From the cell containing the given text, extract its center point as [x, y] coordinate. 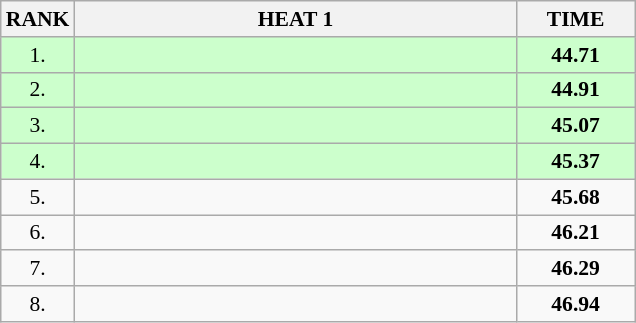
45.37 [576, 162]
7. [38, 269]
45.07 [576, 126]
46.29 [576, 269]
46.21 [576, 233]
4. [38, 162]
44.71 [576, 55]
45.68 [576, 197]
46.94 [576, 304]
2. [38, 90]
HEAT 1 [295, 19]
44.91 [576, 90]
1. [38, 55]
RANK [38, 19]
TIME [576, 19]
3. [38, 126]
5. [38, 197]
8. [38, 304]
6. [38, 233]
